Detect which cell encompasses the target text, then output its [X, Y] center coordinate. 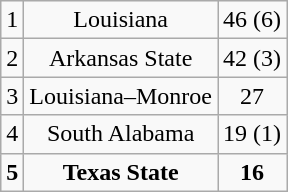
16 [252, 172]
1 [12, 20]
42 (3) [252, 58]
19 (1) [252, 134]
Louisiana [121, 20]
2 [12, 58]
Louisiana–Monroe [121, 96]
46 (6) [252, 20]
5 [12, 172]
4 [12, 134]
South Alabama [121, 134]
27 [252, 96]
Texas State [121, 172]
3 [12, 96]
Arkansas State [121, 58]
